Extract the [x, y] coordinate from the center of the cell holding the provided text.  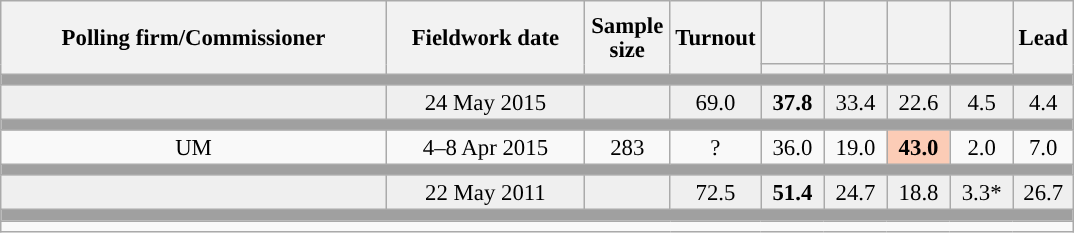
43.0 [918, 148]
69.0 [716, 102]
24 May 2015 [485, 102]
2.0 [982, 148]
4.5 [982, 102]
? [716, 148]
51.4 [792, 194]
24.7 [856, 194]
22 May 2011 [485, 194]
Lead [1043, 38]
33.4 [856, 102]
18.8 [918, 194]
Sample size [627, 38]
36.0 [792, 148]
Polling firm/Commissioner [194, 38]
4.4 [1043, 102]
4–8 Apr 2015 [485, 148]
283 [627, 148]
3.3* [982, 194]
Turnout [716, 38]
Fieldwork date [485, 38]
26.7 [1043, 194]
22.6 [918, 102]
UM [194, 148]
37.8 [792, 102]
19.0 [856, 148]
7.0 [1043, 148]
72.5 [716, 194]
